Find where the given text appears and provide that cell's center as [X, Y] coordinate. 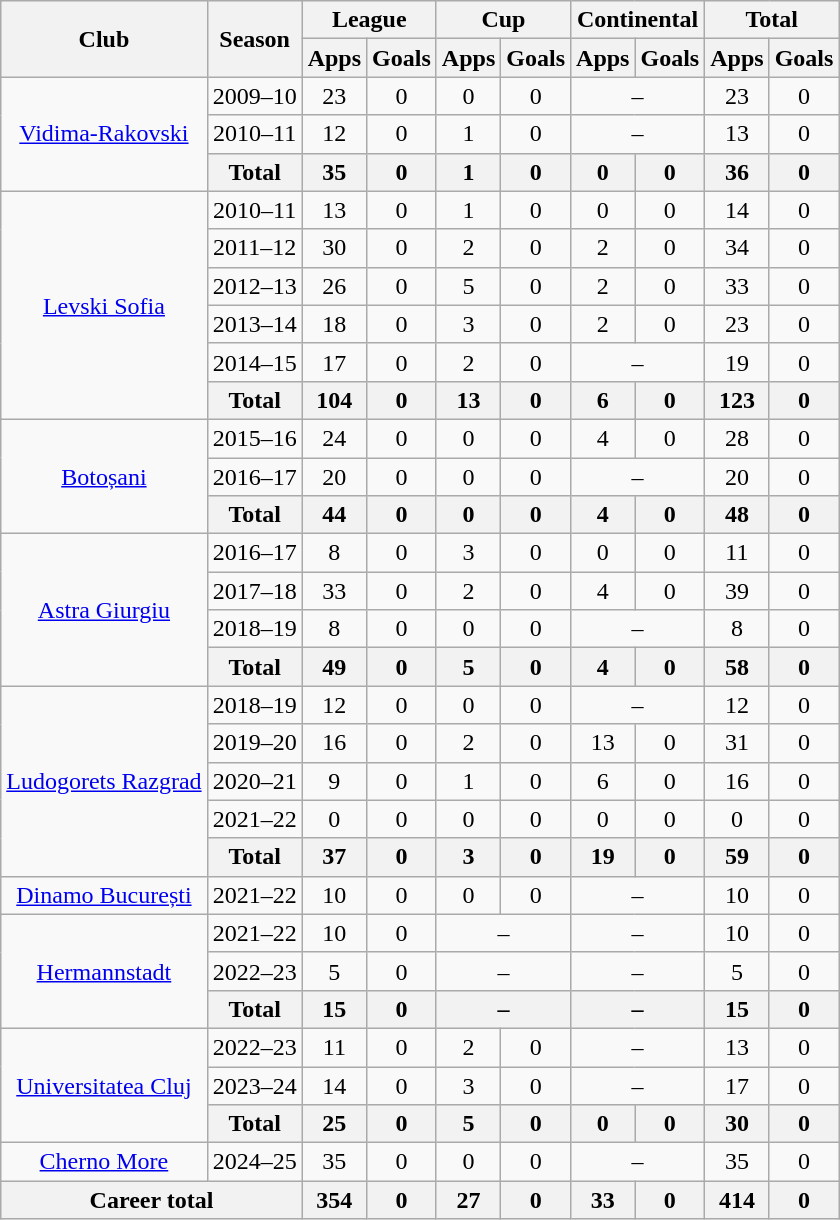
2014–15 [254, 362]
Continental [638, 20]
Career total [152, 1200]
26 [334, 286]
2023–24 [254, 1085]
Cherno More [104, 1162]
9 [334, 781]
2019–20 [254, 743]
28 [737, 438]
48 [737, 515]
2024–25 [254, 1162]
2011–12 [254, 248]
Levski Sofia [104, 305]
34 [737, 248]
Vidima-Rakovski [104, 134]
2015–16 [254, 438]
37 [334, 857]
44 [334, 515]
414 [737, 1200]
24 [334, 438]
Club [104, 39]
354 [334, 1200]
2012–13 [254, 286]
39 [737, 591]
Hermannstadt [104, 971]
Astra Giurgiu [104, 610]
League [369, 20]
58 [737, 667]
2009–10 [254, 96]
49 [334, 667]
104 [334, 400]
2017–18 [254, 591]
Ludogorets Razgrad [104, 781]
Botoșani [104, 476]
Season [254, 39]
Cup [503, 20]
Dinamo București [104, 895]
25 [334, 1124]
27 [468, 1200]
2020–21 [254, 781]
59 [737, 857]
Universitatea Cluj [104, 1085]
18 [334, 324]
36 [737, 172]
123 [737, 400]
2013–14 [254, 324]
31 [737, 743]
